Capture the cell that displays the provided text and extract its [X, Y] central coordinate. 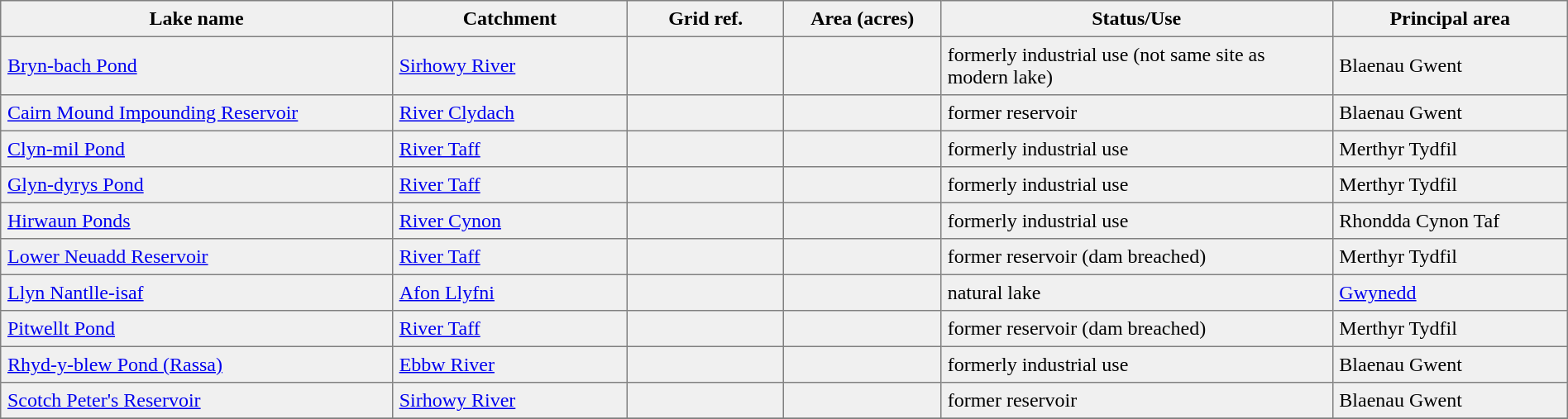
natural lake [1136, 293]
Rhondda Cynon Taf [1450, 221]
Lower Neuadd Reservoir [197, 257]
Pitwellt Pond [197, 329]
Llyn Nantlle-isaf [197, 293]
Afon Llyfni [509, 293]
Lake name [197, 19]
Rhyd-y-blew Pond (Rassa) [197, 364]
River Clydach [509, 113]
Ebbw River [509, 364]
Area (acres) [862, 19]
Glyn-dyrys Pond [197, 185]
Hirwaun Ponds [197, 221]
Scotch Peter's Reservoir [197, 401]
formerly industrial use (not same site as modern lake) [1136, 65]
Status/Use [1136, 19]
Cairn Mound Impounding Reservoir [197, 113]
Grid ref. [706, 19]
Clyn-mil Pond [197, 149]
River Cynon [509, 221]
Principal area [1450, 19]
Bryn-bach Pond [197, 65]
Catchment [509, 19]
Gwynedd [1450, 293]
